Return the [X, Y] coordinate for the center point of the cell that contains the specified text.  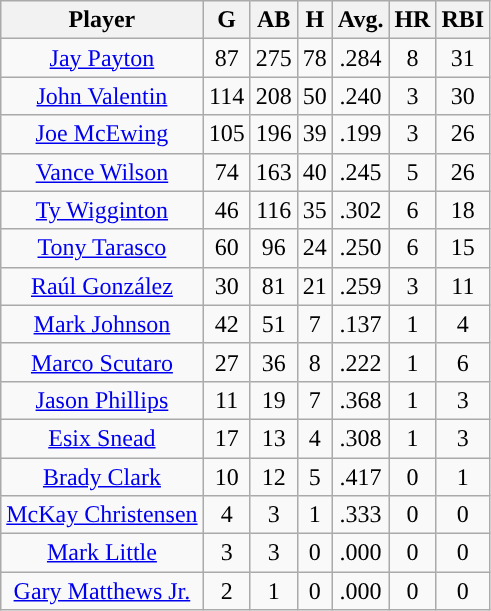
Mark Little [102, 553]
Gary Matthews Jr. [102, 591]
196 [274, 134]
39 [314, 134]
.368 [360, 400]
Raúl González [102, 286]
Player [102, 20]
114 [226, 96]
HR [412, 20]
AB [274, 20]
Jay Payton [102, 58]
51 [274, 324]
74 [226, 172]
.417 [360, 477]
.222 [360, 362]
24 [314, 248]
96 [274, 248]
275 [274, 58]
.333 [360, 515]
78 [314, 58]
.259 [360, 286]
105 [226, 134]
60 [226, 248]
.308 [360, 438]
H [314, 20]
Jason Phillips [102, 400]
Brady Clark [102, 477]
116 [274, 210]
.284 [360, 58]
Joe McEwing [102, 134]
40 [314, 172]
12 [274, 477]
.250 [360, 248]
31 [463, 58]
.245 [360, 172]
18 [463, 210]
Marco Scutaro [102, 362]
163 [274, 172]
81 [274, 286]
Esix Snead [102, 438]
.302 [360, 210]
42 [226, 324]
RBI [463, 20]
15 [463, 248]
Tony Tarasco [102, 248]
.137 [360, 324]
Vance Wilson [102, 172]
Avg. [360, 20]
17 [226, 438]
87 [226, 58]
Ty Wigginton [102, 210]
.240 [360, 96]
Mark Johnson [102, 324]
13 [274, 438]
10 [226, 477]
35 [314, 210]
John Valentin [102, 96]
208 [274, 96]
27 [226, 362]
2 [226, 591]
50 [314, 96]
36 [274, 362]
.199 [360, 134]
19 [274, 400]
G [226, 20]
McKay Christensen [102, 515]
21 [314, 286]
46 [226, 210]
